Detect which cell encompasses the target text, then output its [X, Y] center coordinate. 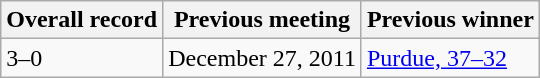
Overall record [82, 20]
December 27, 2011 [262, 58]
3–0 [82, 58]
Previous winner [450, 20]
Previous meeting [262, 20]
Purdue, 37–32 [450, 58]
